Pinpoint the cell where the given text exists, returning its (X, Y) midpoint coordinate. 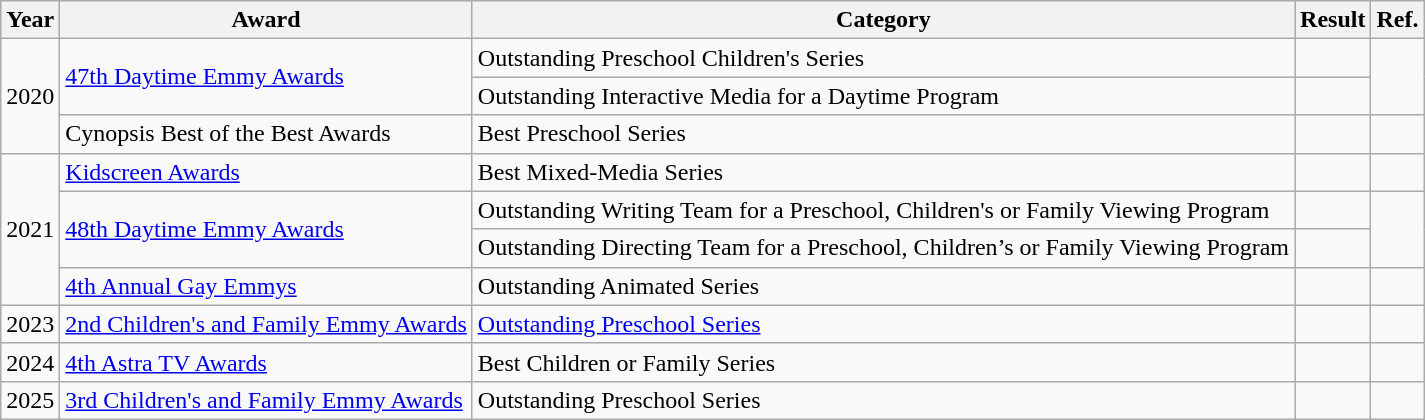
Best Children or Family Series (883, 362)
2025 (30, 400)
Cynopsis Best of the Best Awards (266, 134)
Outstanding Preschool Children's Series (883, 58)
Kidscreen Awards (266, 172)
Category (883, 20)
4th Astra TV Awards (266, 362)
Result (1333, 20)
Outstanding Interactive Media for a Daytime Program (883, 96)
Outstanding Animated Series (883, 286)
2023 (30, 324)
Year (30, 20)
47th Daytime Emmy Awards (266, 77)
3rd Children's and Family Emmy Awards (266, 400)
Best Preschool Series (883, 134)
4th Annual Gay Emmys (266, 286)
2nd Children's and Family Emmy Awards (266, 324)
2024 (30, 362)
Award (266, 20)
Ref. (1398, 20)
Outstanding Directing Team for a Preschool, Children’s or Family Viewing Program (883, 248)
Outstanding Writing Team for a Preschool, Children's or Family Viewing Program (883, 210)
2021 (30, 229)
2020 (30, 96)
Best Mixed-Media Series (883, 172)
48th Daytime Emmy Awards (266, 229)
